Return (x, y) of the center of cell containing provided text 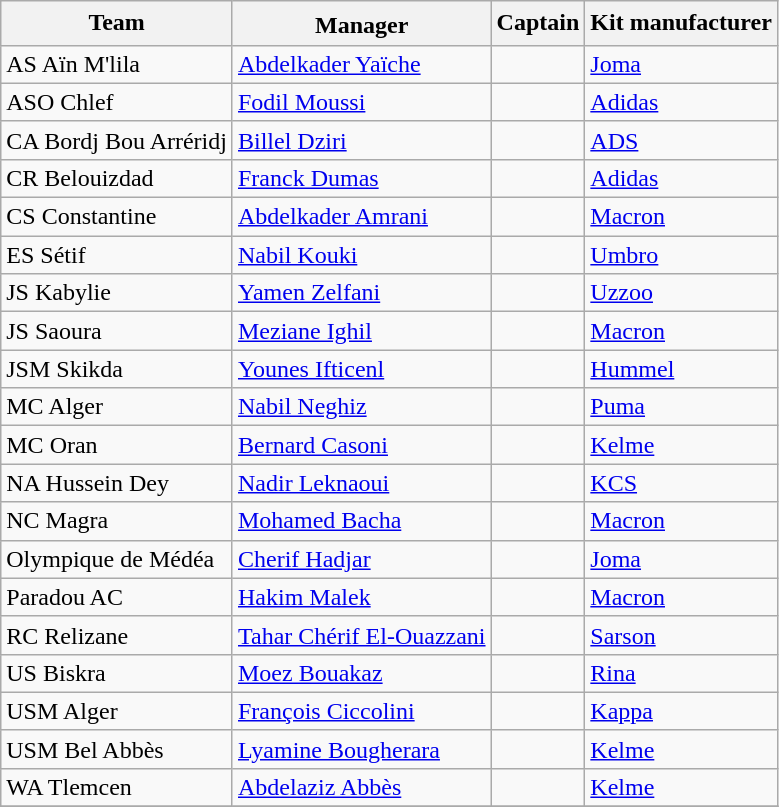
François Ciccolini (362, 711)
RC Relizane (117, 635)
ADS (682, 140)
JS Saoura (117, 331)
Yamen Zelfani (362, 293)
Manager (362, 24)
Bernard Casoni (362, 445)
USM Bel Abbès (117, 749)
Cherif Hadjar (362, 559)
Nabil Neghiz (362, 407)
Kit manufacturer (682, 24)
Sarson (682, 635)
ES Sétif (117, 255)
Abdelkader Amrani (362, 217)
Hakim Malek (362, 597)
Captain (538, 24)
Uzzoo (682, 293)
Hummel (682, 369)
Fodil Moussi (362, 102)
WA Tlemcen (117, 787)
NC Magra (117, 521)
MC Oran (117, 445)
Team (117, 24)
Lyamine Bougherara (362, 749)
NA Hussein Dey (117, 483)
Billel Dziri (362, 140)
Puma (682, 407)
KCS (682, 483)
Mohamed Bacha (362, 521)
ASO Chlef (117, 102)
CR Belouizdad (117, 178)
Rina (682, 673)
Tahar Chérif El-Ouazzani (362, 635)
Nadir Leknaoui (362, 483)
Umbro (682, 255)
CS Constantine (117, 217)
US Biskra (117, 673)
Olympique de Médéa (117, 559)
Younes Ifticenl (362, 369)
JS Kabylie (117, 293)
Franck Dumas (362, 178)
MC Alger (117, 407)
Abdelaziz Abbès (362, 787)
Nabil Kouki (362, 255)
Moez Bouakaz (362, 673)
AS Aïn M'lila (117, 64)
CA Bordj Bou Arréridj (117, 140)
USM Alger (117, 711)
JSM Skikda (117, 369)
Paradou AC (117, 597)
Abdelkader Yaïche (362, 64)
Meziane Ighil (362, 331)
Kappa (682, 711)
